From the cell containing the given text, extract its center point as [x, y] coordinate. 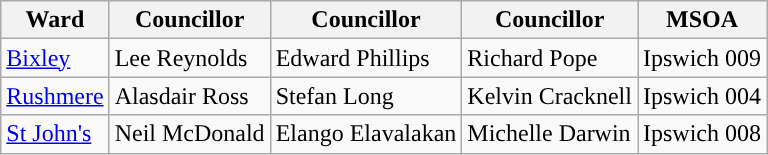
Kelvin Cracknell [550, 96]
Elango Elavalakan [366, 134]
Ipswich 008 [702, 134]
Stefan Long [366, 96]
Richard Pope [550, 58]
Ward [55, 20]
Michelle Darwin [550, 134]
Ipswich 004 [702, 96]
Rushmere [55, 96]
Alasdair Ross [190, 96]
Ipswich 009 [702, 58]
St John's [55, 134]
Neil McDonald [190, 134]
Edward Phillips [366, 58]
Lee Reynolds [190, 58]
Bixley [55, 58]
MSOA [702, 20]
